Determine the (X, Y) coordinate at the center of the cell enclosing the given text.  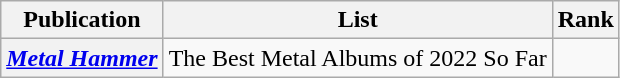
The Best Metal Albums of 2022 So Far (358, 58)
Rank (586, 20)
Publication (82, 20)
Metal Hammer (82, 58)
List (358, 20)
